Capture the cell that displays the provided text and extract its [X, Y] central coordinate. 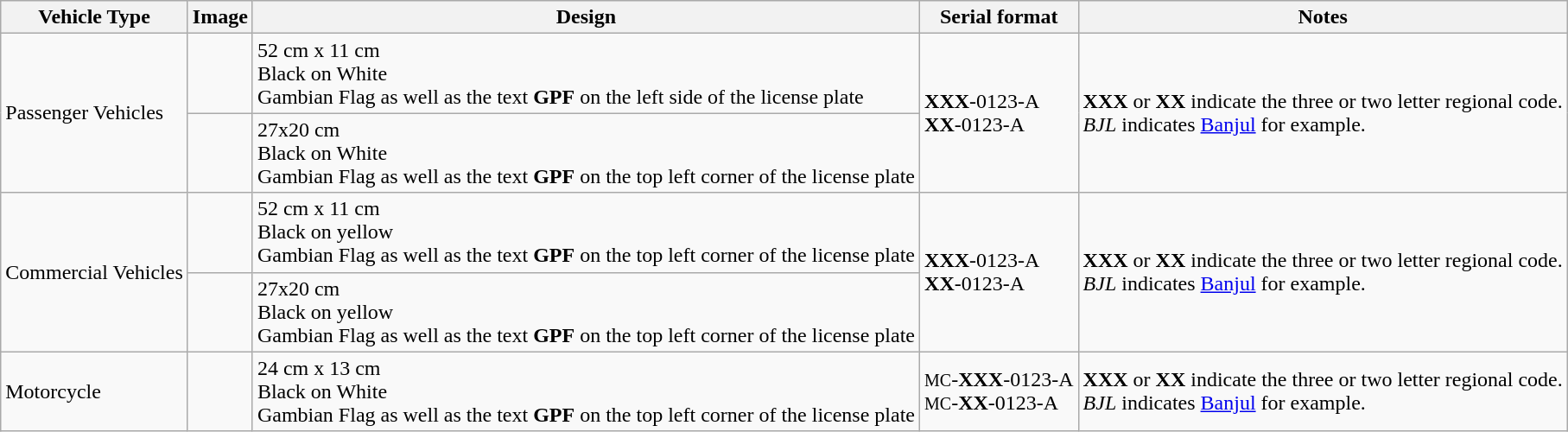
MC-XXX-0123-AMC-XX-0123-A [1000, 391]
52 cm x 11 cmBlack on WhiteGambian Flag as well as the text GPF on the left side of the license plate [586, 73]
24 cm x 13 cmBlack on WhiteGambian Flag as well as the text GPF on the top left corner of the license plate [586, 391]
52 cm x 11 cmBlack on yellowGambian Flag as well as the text GPF on the top left corner of the license plate [586, 232]
Passenger Vehicles [95, 113]
Design [586, 17]
Image [219, 17]
Notes [1323, 17]
Motorcycle [95, 391]
27x20 cmBlack on WhiteGambian Flag as well as the text GPF on the top left corner of the license plate [586, 153]
Serial format [1000, 17]
Vehicle Type [95, 17]
Commercial Vehicles [95, 272]
27x20 cmBlack on yellowGambian Flag as well as the text GPF on the top left corner of the license plate [586, 312]
